Output the (x, y) coordinate of the center of the cell containing the given text.  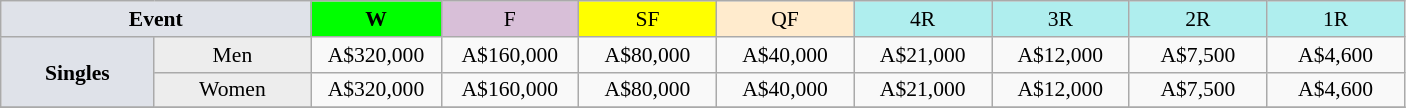
4R (923, 19)
2R (1198, 19)
Women (232, 90)
W (376, 19)
3R (1061, 19)
1R (1336, 19)
SF (648, 19)
F (510, 19)
Singles (78, 72)
QF (785, 19)
Event (156, 19)
Men (232, 55)
